Extract the (x, y) coordinate from the center of the cell holding the provided text.  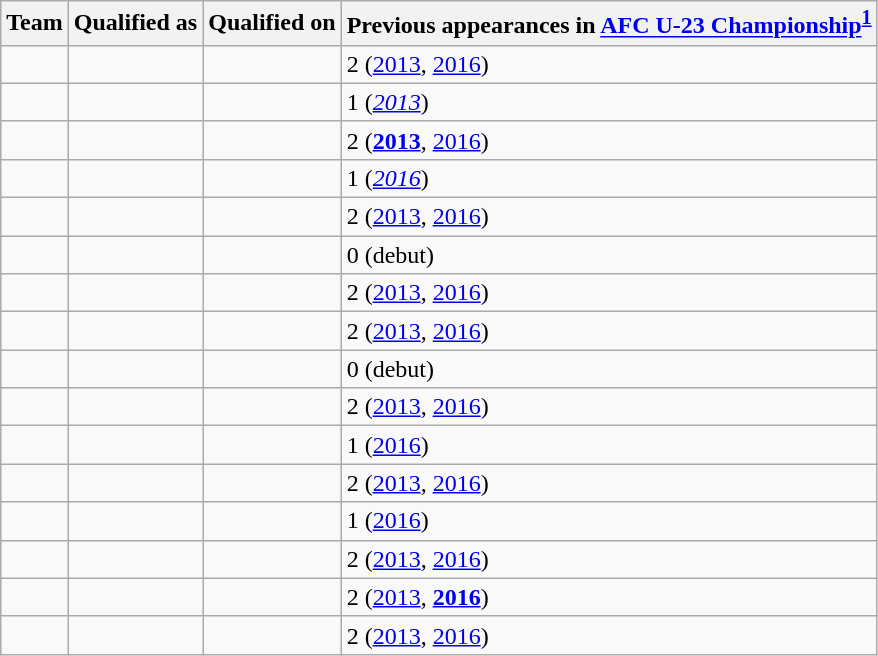
Team (35, 24)
Previous appearances in AFC U-23 Championship1 (609, 24)
1 (2013) (609, 102)
Qualified on (272, 24)
Qualified as (135, 24)
